Identify which cell holds the provided text, then report its (x, y) central coordinate. 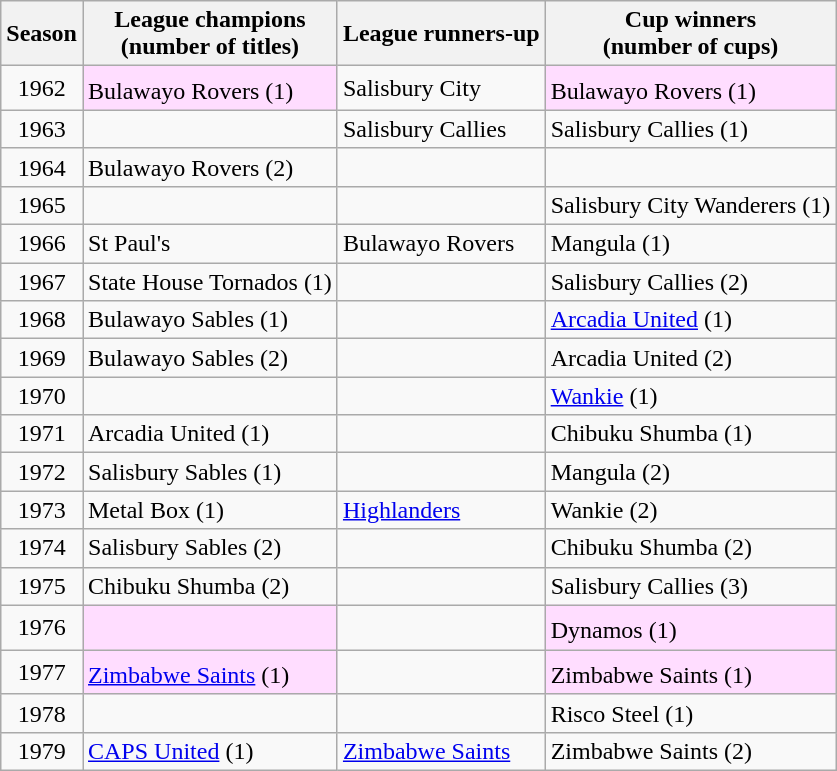
Chibuku Shumba (1) (690, 434)
Wankie (2) (690, 510)
Arcadia United (2) (690, 358)
1978 (42, 713)
Mangula (1) (690, 244)
Salisbury City (441, 88)
Wankie (1) (690, 396)
1965 (42, 205)
Bulawayo Rovers (441, 244)
Salisbury Callies (1) (690, 129)
Metal Box (1) (210, 510)
Mangula (2) (690, 472)
1974 (42, 548)
1975 (42, 586)
Highlanders (441, 510)
1972 (42, 472)
Salisbury City Wanderers (1) (690, 205)
1966 (42, 244)
Season (42, 34)
Bulawayo Sables (2) (210, 358)
1973 (42, 510)
Salisbury Callies (441, 129)
Zimbabwe Saints (2) (690, 751)
1977 (42, 672)
League champions(number of titles) (210, 34)
Cup winners(number of cups) (690, 34)
1964 (42, 167)
1968 (42, 320)
Salisbury Sables (1) (210, 472)
Salisbury Sables (2) (210, 548)
League runners-up (441, 34)
Salisbury Callies (2) (690, 282)
Dynamos (1) (690, 628)
1967 (42, 282)
1963 (42, 129)
St Paul's (210, 244)
1970 (42, 396)
1979 (42, 751)
Zimbabwe Saints (441, 751)
1969 (42, 358)
1971 (42, 434)
1976 (42, 628)
Bulawayo Rovers (2) (210, 167)
CAPS United (1) (210, 751)
1962 (42, 88)
Bulawayo Sables (1) (210, 320)
State House Tornados (1) (210, 282)
Risco Steel (1) (690, 713)
Salisbury Callies (3) (690, 586)
